Locate the cell with the specified text and output its [X, Y] center coordinate. 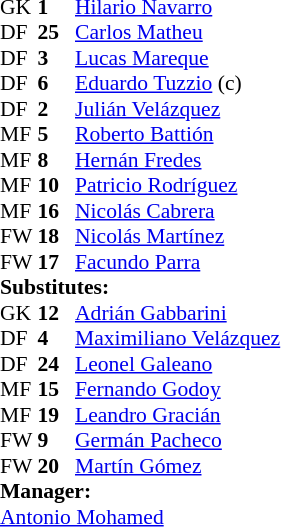
17 [57, 262]
Adrián Gabbarini [178, 313]
Substitutes: [140, 287]
Nicolás Martínez [178, 237]
Leandro Gracián [178, 415]
2 [57, 109]
Roberto Battión [178, 135]
Leonel Galeano [178, 364]
Manager: [140, 491]
Eduardo Tuzzio (c) [178, 83]
Facundo Parra [178, 262]
12 [57, 313]
GK [19, 313]
19 [57, 415]
Hernán Fredes [178, 160]
Fernando Godoy [178, 389]
16 [57, 211]
5 [57, 135]
Julián Velázquez [178, 109]
Patricio Rodríguez [178, 185]
Germán Pacheco [178, 441]
15 [57, 389]
25 [57, 33]
9 [57, 441]
Lucas Mareque [178, 58]
24 [57, 364]
18 [57, 237]
20 [57, 466]
4 [57, 339]
10 [57, 185]
3 [57, 58]
Maximiliano Velázquez [178, 339]
Carlos Matheu [178, 33]
Nicolás Cabrera [178, 211]
Martín Gómez [178, 466]
8 [57, 160]
6 [57, 83]
